Extract the [x, y] coordinate from the center of the cell holding the provided text.  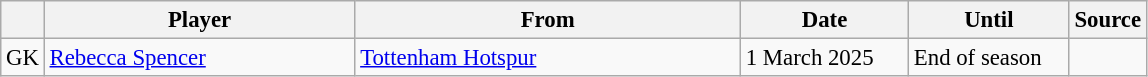
Date [824, 20]
1 March 2025 [824, 58]
Tottenham Hotspur [548, 58]
Source [1108, 20]
Rebecca Spencer [200, 58]
GK [23, 58]
Player [200, 20]
Until [990, 20]
End of season [990, 58]
From [548, 20]
